Determine the [x, y] coordinate at the center of the cell enclosing the given text.  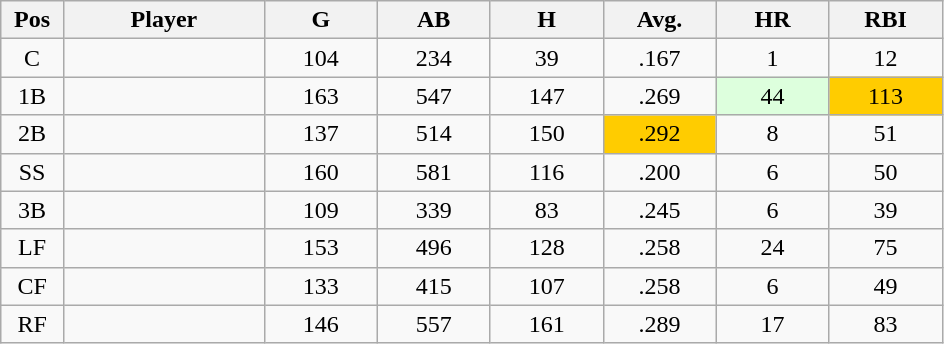
234 [434, 58]
147 [546, 96]
12 [886, 58]
75 [886, 248]
128 [546, 248]
LF [32, 248]
CF [32, 286]
Avg. [660, 20]
.269 [660, 96]
163 [320, 96]
24 [772, 248]
113 [886, 96]
17 [772, 324]
.167 [660, 58]
339 [434, 210]
109 [320, 210]
8 [772, 134]
44 [772, 96]
49 [886, 286]
.292 [660, 134]
51 [886, 134]
Pos [32, 20]
150 [546, 134]
581 [434, 172]
104 [320, 58]
AB [434, 20]
557 [434, 324]
1B [32, 96]
SS [32, 172]
137 [320, 134]
2B [32, 134]
547 [434, 96]
153 [320, 248]
G [320, 20]
Player [164, 20]
496 [434, 248]
415 [434, 286]
.245 [660, 210]
50 [886, 172]
116 [546, 172]
133 [320, 286]
146 [320, 324]
C [32, 58]
.200 [660, 172]
H [546, 20]
514 [434, 134]
107 [546, 286]
3B [32, 210]
RBI [886, 20]
RF [32, 324]
161 [546, 324]
1 [772, 58]
.289 [660, 324]
HR [772, 20]
160 [320, 172]
